For the text-containing cell, return its midpoint in [X, Y] coordinate format. 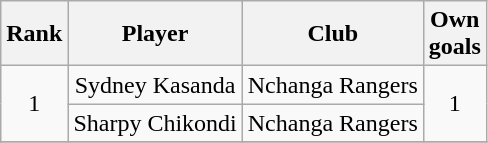
Club [332, 34]
Owngoals [454, 34]
Player [155, 34]
Rank [34, 34]
Sydney Kasanda [155, 85]
Sharpy Chikondi [155, 123]
